Determine the (X, Y) coordinate at the center of the cell enclosing the given text.  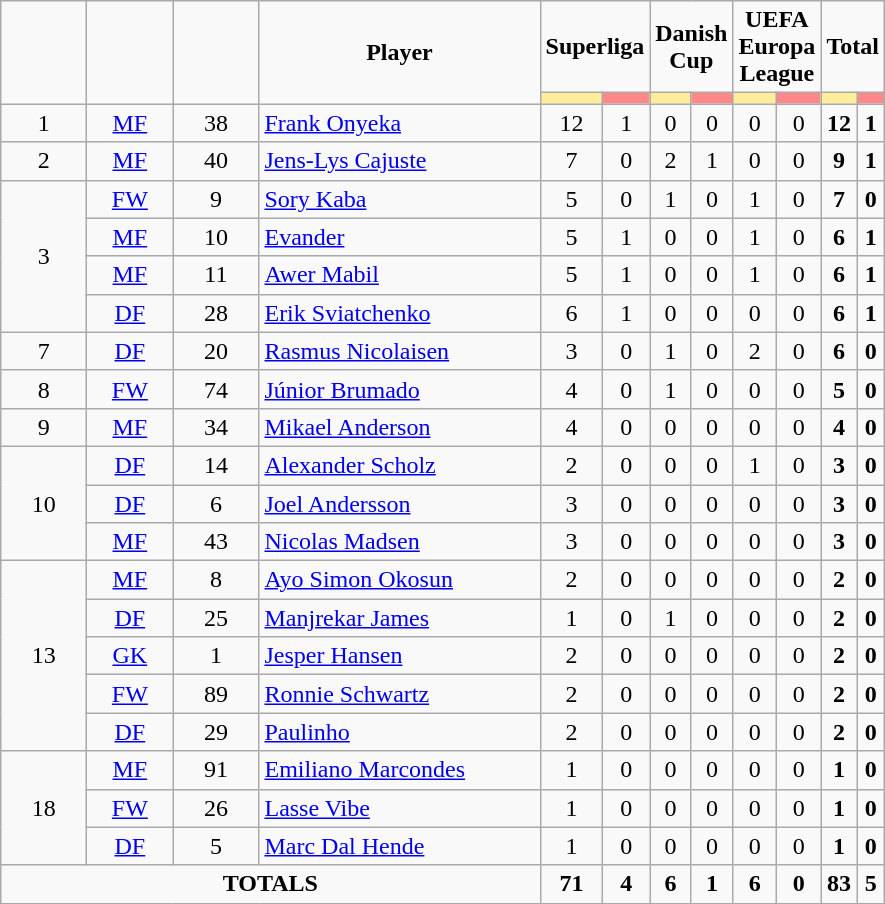
38 (216, 123)
Emiliano Marcondes (400, 770)
26 (216, 808)
Lasse Vibe (400, 808)
Superliga (595, 47)
Frank Onyeka (400, 123)
Paulinho (400, 732)
43 (216, 542)
83 (839, 884)
13 (44, 656)
25 (216, 618)
Ayo Simon Okosun (400, 580)
74 (216, 389)
TOTALS (270, 884)
34 (216, 427)
Awer Mabil (400, 275)
UEFA Europa League (777, 47)
Alexander Scholz (400, 465)
Joel Andersson (400, 503)
29 (216, 732)
Nicolas Madsen (400, 542)
18 (44, 808)
Mikael Anderson (400, 427)
Jesper Hansen (400, 656)
Player (400, 52)
GK (130, 656)
28 (216, 313)
11 (216, 275)
Rasmus Nicolaisen (400, 351)
20 (216, 351)
Marc Dal Hende (400, 846)
Jens-Lys Cajuste (400, 161)
71 (572, 884)
Manjrekar James (400, 618)
Danish Cup (692, 47)
Total (853, 47)
40 (216, 161)
89 (216, 694)
Sory Kaba (400, 199)
Evander (400, 237)
Júnior Brumado (400, 389)
14 (216, 465)
91 (216, 770)
Ronnie Schwartz (400, 694)
Erik Sviatchenko (400, 313)
